Identify which cell holds the provided text, then report its (x, y) central coordinate. 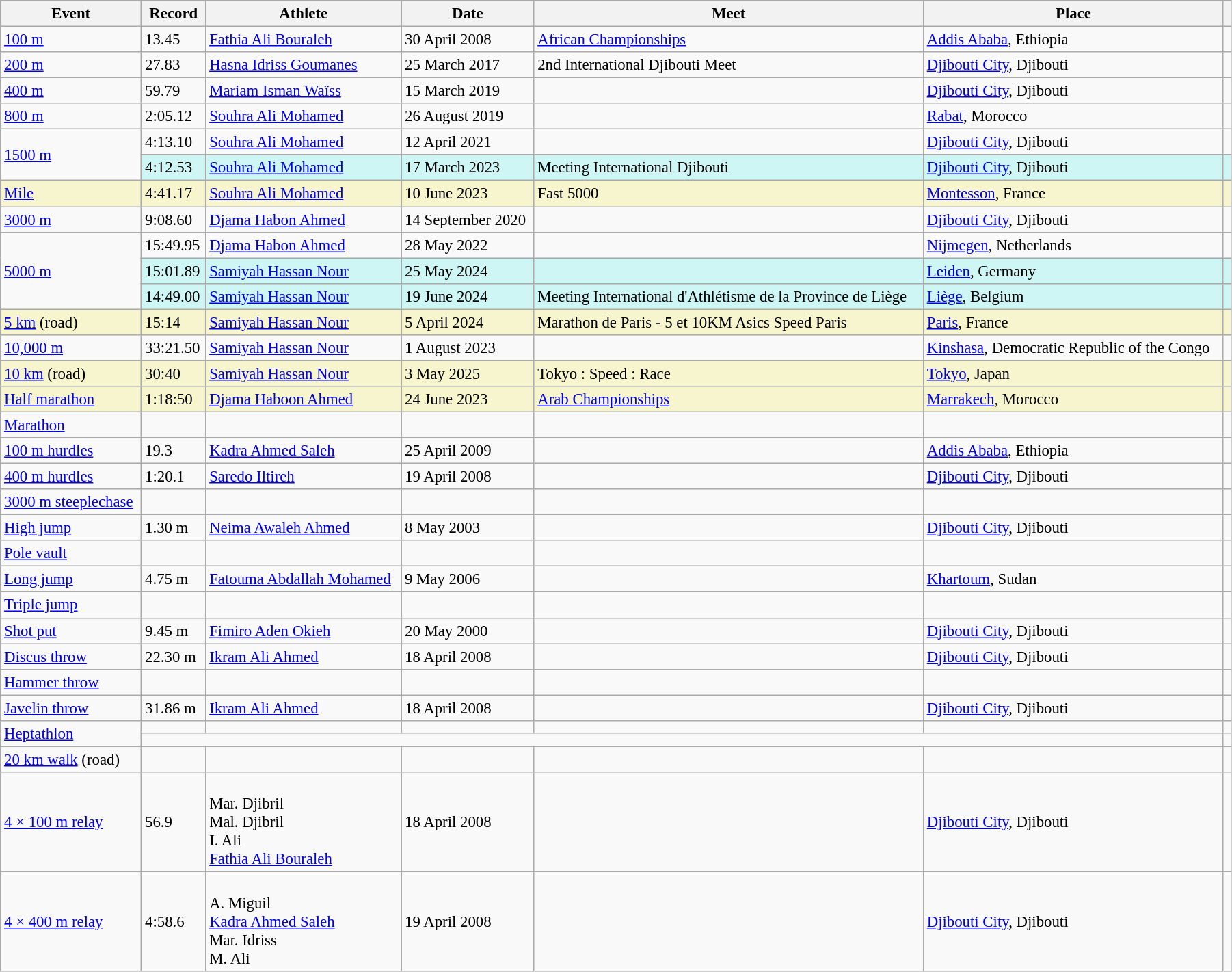
Mariam Isman Waïss (304, 91)
Leiden, Germany (1073, 271)
26 August 2019 (468, 116)
15:01.89 (174, 271)
Kadra Ahmed Saleh (304, 451)
Heptathlon (71, 734)
Mar. DjibrilMal. DjibrilI. AliFathia Ali Bouraleh (304, 822)
Meeting International d'Athlétisme de la Province de Liège (729, 296)
Event (71, 14)
25 May 2024 (468, 271)
5 km (road) (71, 322)
Fatouma Abdallah Mohamed (304, 579)
Marrakech, Morocco (1073, 399)
5000 m (71, 271)
Meeting International Djibouti (729, 168)
56.9 (174, 822)
1:18:50 (174, 399)
20 May 2000 (468, 631)
19.3 (174, 451)
Tokyo, Japan (1073, 373)
A. MiguilKadra Ahmed SalehMar. IdrissM. Ali (304, 921)
19 June 2024 (468, 296)
Marathon (71, 425)
2nd International Djibouti Meet (729, 65)
25 March 2017 (468, 65)
15 March 2019 (468, 91)
100 m hurdles (71, 451)
9.45 m (174, 631)
Rabat, Morocco (1073, 116)
4:41.17 (174, 194)
9 May 2006 (468, 579)
4:13.10 (174, 142)
17 March 2023 (468, 168)
Hasna Idriss Goumanes (304, 65)
12 April 2021 (468, 142)
Half marathon (71, 399)
3 May 2025 (468, 373)
27.83 (174, 65)
Liège, Belgium (1073, 296)
Arab Championships (729, 399)
Hammer throw (71, 682)
Fast 5000 (729, 194)
2:05.12 (174, 116)
Kinshasa, Democratic Republic of the Congo (1073, 348)
Date (468, 14)
Meet (729, 14)
Djama Haboon Ahmed (304, 399)
Fathia Ali Bouraleh (304, 40)
Long jump (71, 579)
Pole vault (71, 553)
14 September 2020 (468, 220)
High jump (71, 528)
15:14 (174, 322)
Paris, France (1073, 322)
10 June 2023 (468, 194)
800 m (71, 116)
4:12.53 (174, 168)
33:21.50 (174, 348)
400 m (71, 91)
4.75 m (174, 579)
22.30 m (174, 657)
3000 m (71, 220)
24 June 2023 (468, 399)
Marathon de Paris - 5 et 10KM Asics Speed Paris (729, 322)
10,000 m (71, 348)
4 × 100 m relay (71, 822)
1500 m (71, 155)
28 May 2022 (468, 245)
4:58.6 (174, 921)
Montesson, France (1073, 194)
14:49.00 (174, 296)
Tokyo : Speed : Race (729, 373)
59.79 (174, 91)
African Championships (729, 40)
1:20.1 (174, 477)
30 April 2008 (468, 40)
25 April 2009 (468, 451)
1.30 m (174, 528)
Athlete (304, 14)
Nijmegen, Netherlands (1073, 245)
13.45 (174, 40)
Javelin throw (71, 708)
5 April 2024 (468, 322)
Fimiro Aden Okieh (304, 631)
20 km walk (road) (71, 759)
Saredo Iltireh (304, 477)
15:49.95 (174, 245)
8 May 2003 (468, 528)
3000 m steeplechase (71, 502)
400 m hurdles (71, 477)
10 km (road) (71, 373)
31.86 m (174, 708)
100 m (71, 40)
Place (1073, 14)
4 × 400 m relay (71, 921)
1 August 2023 (468, 348)
200 m (71, 65)
Neima Awaleh Ahmed (304, 528)
Shot put (71, 631)
30:40 (174, 373)
9:08.60 (174, 220)
Khartoum, Sudan (1073, 579)
Discus throw (71, 657)
Record (174, 14)
Triple jump (71, 605)
Mile (71, 194)
